Determine the (X, Y) coordinate at the center of the cell enclosing the given text.  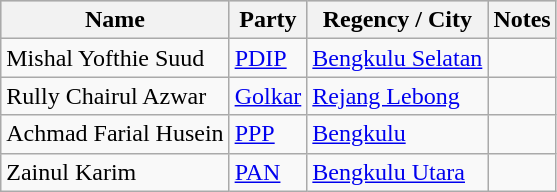
Notes (522, 20)
Zainul Karim (115, 172)
PDIP (268, 58)
Mishal Yofthie Suud (115, 58)
PAN (268, 172)
Rejang Lebong (398, 96)
Regency / City (398, 20)
Bengkulu Utara (398, 172)
Bengkulu Selatan (398, 58)
Rully Chairul Azwar (115, 96)
Golkar (268, 96)
PPP (268, 134)
Achmad Farial Husein (115, 134)
Bengkulu (398, 134)
Party (268, 20)
Name (115, 20)
